From the cell containing the given text, extract its center point as (X, Y) coordinate. 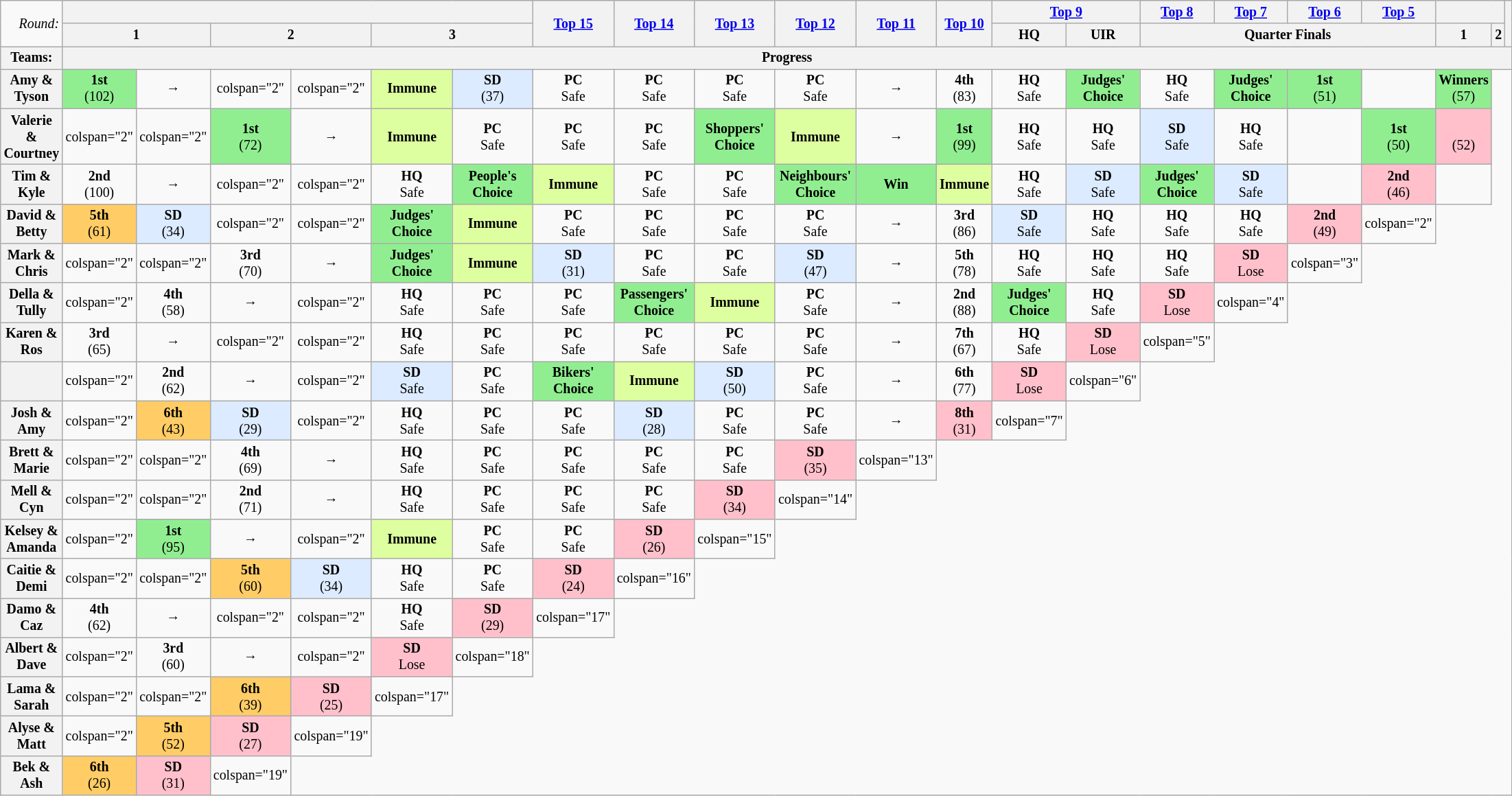
Shoppers'Choice (735, 137)
3rd(70) (251, 264)
Caitie & Demi (32, 578)
1st(72) (251, 137)
colspan="5" (1177, 342)
SD(50) (735, 382)
3rd(60) (173, 657)
5th(78) (964, 264)
Top 14 (654, 23)
Round: (32, 23)
Bikers'Choice (573, 382)
colspan="6" (1103, 382)
Top 12 (815, 23)
Top 10 (964, 23)
2nd(62) (173, 382)
colspan="16" (654, 578)
Valerie & Courtney (32, 137)
1st(51) (1325, 89)
Mark & Chris (32, 264)
colspan="15" (735, 539)
Bek & Ash (32, 775)
Brett & Marie (32, 460)
SD(27) (251, 736)
SD(37) (493, 89)
Top 8 (1177, 12)
Teams: (32, 58)
UIR (1103, 34)
Win (896, 184)
SD(24) (573, 578)
Lama & Sarah (32, 697)
5th(60) (251, 578)
2nd(46) (1399, 184)
Josh & Amy (32, 421)
6th(26) (100, 775)
Top 6 (1325, 12)
Passengers'Choice (654, 302)
Top 9 (1067, 12)
5th(61) (100, 224)
3rd(86) (964, 224)
colspan="18" (493, 657)
5th(52) (173, 736)
1st(50) (1399, 137)
4th(69) (251, 460)
1st(102) (100, 89)
4th(62) (100, 618)
1st(95) (173, 539)
2nd(88) (964, 302)
colspan="3" (1325, 264)
6th(77) (964, 382)
Top 11 (896, 23)
Neighbours'Choice (815, 184)
colspan="7" (1030, 421)
People'sChoice (493, 184)
6th(39) (251, 697)
SD(35) (815, 460)
Top 7 (1251, 12)
Winners(57) (1463, 89)
2nd(71) (251, 500)
3rd(65) (100, 342)
colspan="13" (896, 460)
8th(31) (964, 421)
2nd (100) (100, 184)
Quarter Finals (1288, 34)
SD(28) (654, 421)
4th(58) (173, 302)
Karen & Ros (32, 342)
Top 5 (1399, 12)
Kelsey & Amanda (32, 539)
SD(25) (332, 697)
(52) (1463, 137)
SD(26) (654, 539)
Mell & Cyn (32, 500)
Tim & Kyle (32, 184)
colspan="4" (1251, 302)
Damo & Caz (32, 618)
Progress (787, 58)
7th(67) (964, 342)
Alyse & Matt (32, 736)
Della & Tully (32, 302)
4th(83) (964, 89)
HQ (1030, 34)
2nd(49) (1325, 224)
1st (99) (964, 137)
SD(47) (815, 264)
3 (452, 34)
David & Betty (32, 224)
colspan="14" (815, 500)
Top 13 (735, 23)
6th(43) (173, 421)
Albert & Dave (32, 657)
Amy & Tyson (32, 89)
Top 15 (573, 23)
